Output the (x, y) coordinate of the center of the cell containing the given text.  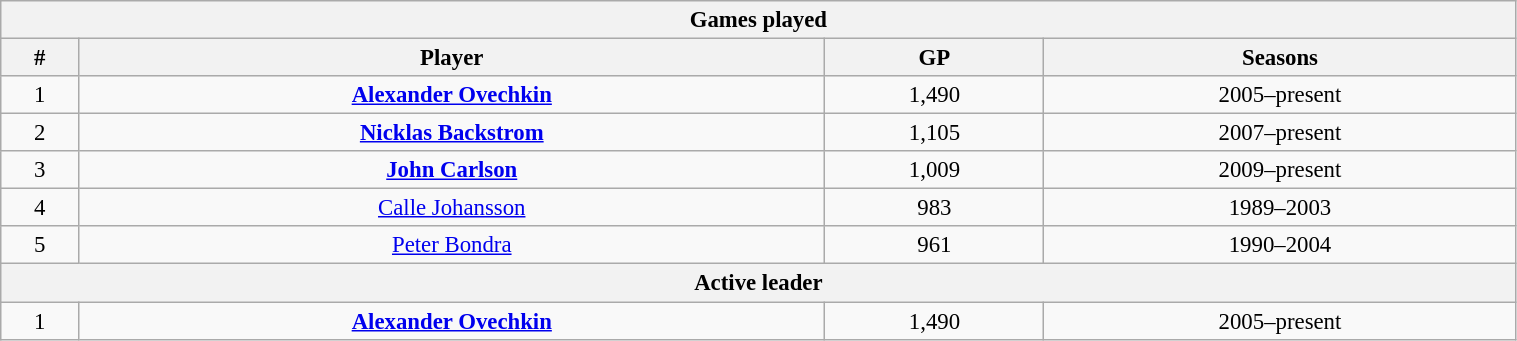
Nicklas Backstrom (452, 133)
John Carlson (452, 170)
Games played (758, 20)
1,009 (934, 170)
1990–2004 (1280, 245)
2007–present (1280, 133)
2009–present (1280, 170)
Active leader (758, 283)
Peter Bondra (452, 245)
1,105 (934, 133)
983 (934, 208)
3 (40, 170)
Seasons (1280, 58)
# (40, 58)
1989–2003 (1280, 208)
Calle Johansson (452, 208)
961 (934, 245)
4 (40, 208)
2 (40, 133)
Player (452, 58)
5 (40, 245)
GP (934, 58)
